From the cell containing the given text, extract its center point as [X, Y] coordinate. 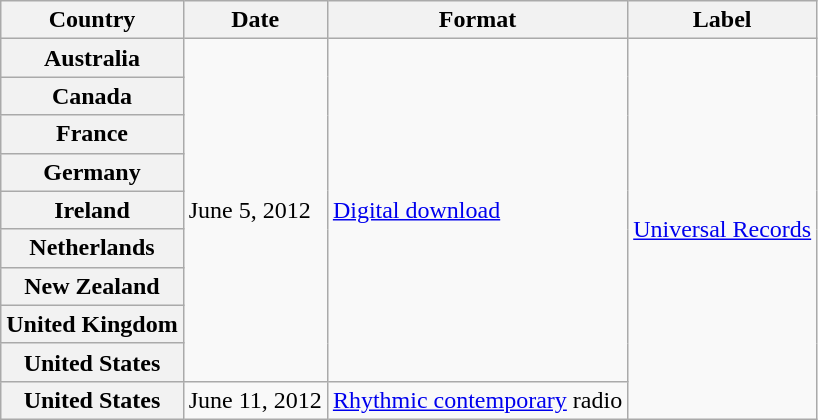
Germany [92, 172]
June 5, 2012 [255, 210]
Ireland [92, 210]
Country [92, 20]
Rhythmic contemporary radio [477, 400]
Canada [92, 96]
Label [722, 20]
United Kingdom [92, 324]
Digital download [477, 210]
Australia [92, 58]
France [92, 134]
June 11, 2012 [255, 400]
New Zealand [92, 286]
Date [255, 20]
Universal Records [722, 230]
Format [477, 20]
Netherlands [92, 248]
